Provide the (x, y) coordinate of the cell's center where the given text is located.  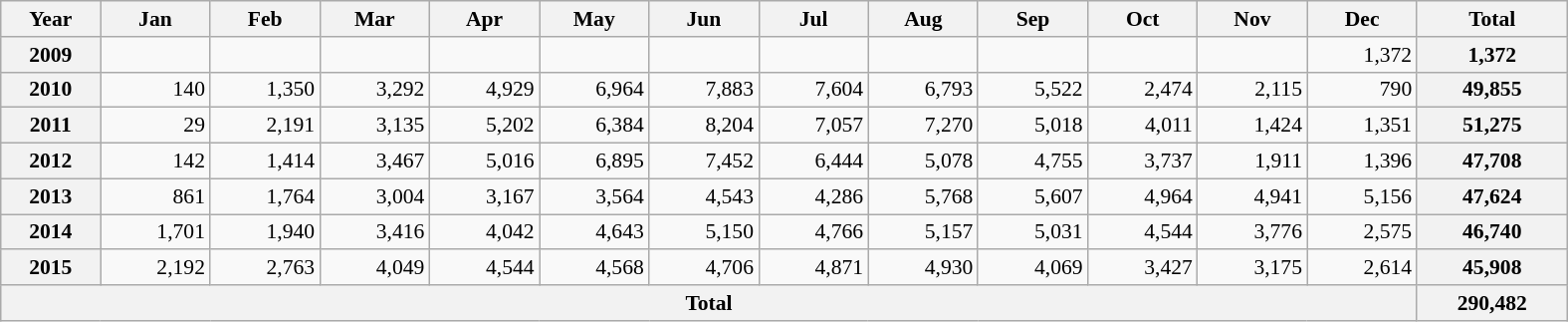
6,444 (813, 161)
Dec (1362, 19)
1,424 (1252, 126)
140 (155, 90)
290,482 (1491, 303)
May (594, 19)
Year (51, 19)
Mar (374, 19)
4,069 (1032, 268)
6,793 (923, 90)
Jan (155, 19)
5,157 (923, 232)
1,764 (265, 196)
3,467 (374, 161)
5,078 (923, 161)
7,452 (704, 161)
5,018 (1032, 126)
1,414 (265, 161)
5,202 (484, 126)
47,624 (1491, 196)
4,755 (1032, 161)
1,351 (1362, 126)
1,940 (265, 232)
7,057 (813, 126)
3,292 (374, 90)
3,416 (374, 232)
4,568 (594, 268)
4,706 (704, 268)
2,474 (1143, 90)
5,768 (923, 196)
3,427 (1143, 268)
Jul (813, 19)
4,964 (1143, 196)
2,614 (1362, 268)
7,270 (923, 126)
7,883 (704, 90)
142 (155, 161)
Oct (1143, 19)
2015 (51, 268)
3,776 (1252, 232)
4,941 (1252, 196)
5,156 (1362, 196)
49,855 (1491, 90)
1,350 (265, 90)
1,396 (1362, 161)
3,737 (1143, 161)
5,031 (1032, 232)
2,575 (1362, 232)
3,135 (374, 126)
8,204 (704, 126)
2,763 (265, 268)
4,929 (484, 90)
2,191 (265, 126)
1,911 (1252, 161)
2010 (51, 90)
29 (155, 126)
Nov (1252, 19)
6,895 (594, 161)
6,964 (594, 90)
3,564 (594, 196)
4,042 (484, 232)
47,708 (1491, 161)
3,167 (484, 196)
Aug (923, 19)
5,522 (1032, 90)
46,740 (1491, 232)
2011 (51, 126)
2012 (51, 161)
5,607 (1032, 196)
2,115 (1252, 90)
5,150 (704, 232)
861 (155, 196)
2009 (51, 55)
2013 (51, 196)
4,643 (594, 232)
7,604 (813, 90)
6,384 (594, 126)
51,275 (1491, 126)
4,766 (813, 232)
790 (1362, 90)
2,192 (155, 268)
45,908 (1491, 268)
5,016 (484, 161)
4,930 (923, 268)
4,871 (813, 268)
4,049 (374, 268)
3,004 (374, 196)
Sep (1032, 19)
3,175 (1252, 268)
4,011 (1143, 126)
4,286 (813, 196)
1,701 (155, 232)
2014 (51, 232)
Feb (265, 19)
Apr (484, 19)
Jun (704, 19)
4,543 (704, 196)
